From the cell containing the given text, extract its center point as (x, y) coordinate. 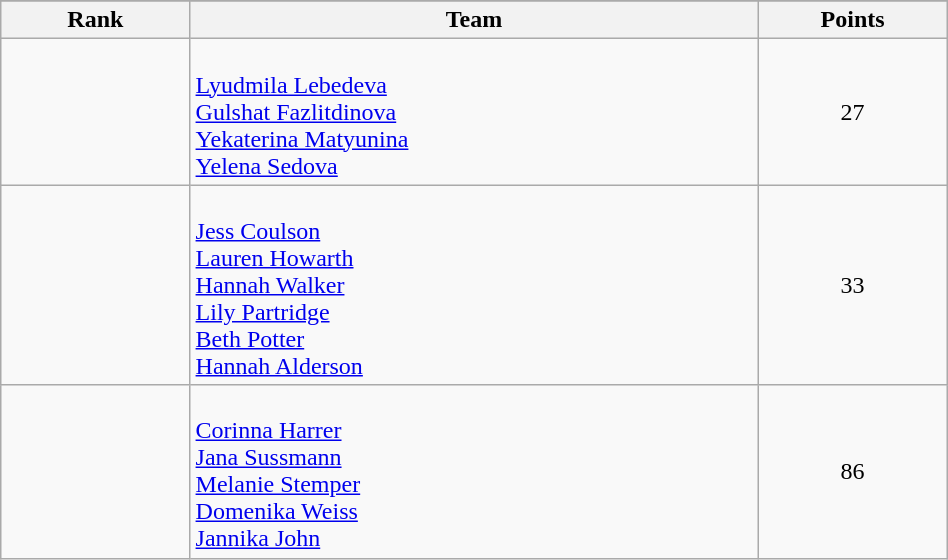
Corinna HarrerJana SussmannMelanie StemperDomenika WeissJannika John (474, 472)
Team (474, 20)
33 (852, 285)
27 (852, 112)
Lyudmila LebedevaGulshat FazlitdinovaYekaterina MatyuninaYelena Sedova (474, 112)
Jess CoulsonLauren HowarthHannah WalkerLily PartridgeBeth PotterHannah Alderson (474, 285)
Points (852, 20)
Rank (96, 20)
86 (852, 472)
